From the cell containing the given text, extract its center point as [X, Y] coordinate. 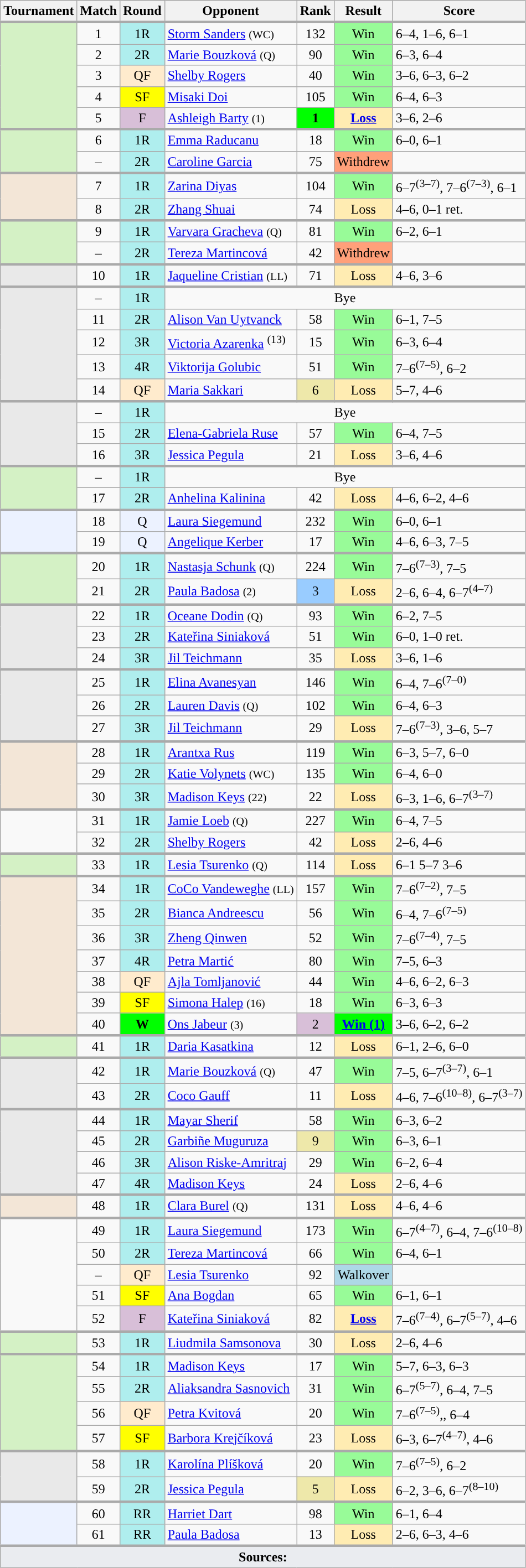
75 [316, 162]
Opponent [230, 12]
55 [99, 1389]
6–7(3–7), 7–6(7–3), 6–1 [459, 186]
157 [316, 889]
80 [316, 960]
81 [316, 231]
Victoria Azarenka (13) [230, 342]
82 [316, 1319]
33 [99, 865]
71 [316, 276]
6–4, 6–1 [459, 1254]
16 [99, 455]
Lesia Tsurenko (Q) [230, 865]
49 [99, 1230]
74 [316, 210]
50 [99, 1254]
6–0, 1–0 ret. [459, 637]
19 [99, 543]
32 [99, 843]
6–3, 1–6, 6–7(3–7) [459, 797]
36 [99, 938]
48 [99, 1206]
Match [99, 12]
Jamie Loeb (Q) [230, 821]
2–6, 6–3, 4–6 [459, 1535]
6–4, 6–0 [459, 773]
Zhang Shuai [230, 210]
Varvara Gracheva (Q) [230, 231]
Win (1) [363, 1024]
6–3, 6–2 [459, 1120]
27 [99, 729]
6–1, 7–5 [459, 319]
34 [99, 889]
Viktorija Golubic [230, 367]
Petra Kvitová [230, 1413]
Alison Van Uytvanck [230, 319]
37 [99, 960]
227 [316, 821]
Paula Badosa (2) [230, 591]
Storm Sanders (WC) [230, 33]
Caroline Garcia [230, 162]
Ashleigh Barty (1) [230, 118]
7–5, 6–7(3–7), 6–1 [459, 1071]
Katie Volynets (WC) [230, 773]
65 [316, 1296]
Garbiñe Muguruza [230, 1141]
66 [316, 1254]
7–6(7–3), 7–5 [459, 566]
5–7, 6–3, 6–3 [459, 1365]
135 [316, 773]
7–6(7–3), 3–6, 5–7 [459, 729]
25 [99, 682]
7–6(7–2), 7–5 [459, 889]
Sources: [263, 1557]
6–2, 3–6, 6–7(8–10) [459, 1489]
39 [99, 1003]
7 [99, 186]
104 [316, 186]
6–1, 2–6, 6–0 [459, 1047]
6–2, 6–1 [459, 231]
6–4, 1–6, 6–1 [459, 33]
105 [316, 97]
98 [316, 1513]
Oceane Dodin (Q) [230, 615]
Elena-Gabriela Ruse [230, 433]
Ons Jabeur (3) [230, 1024]
7–5, 6–3 [459, 960]
Nastasja Schunk (Q) [230, 566]
28 [99, 752]
Madison Keys (22) [230, 797]
Score [459, 12]
Barbora Krejčíková [230, 1439]
Karolína Plíšková [230, 1464]
Angelique Kerber [230, 543]
38 [99, 982]
6–7(5–7), 6–4, 7–5 [459, 1389]
Walkover [363, 1275]
Lesia Tsurenko [230, 1275]
4 [99, 97]
224 [316, 566]
7–6(7–4), 6–7(5–7), 4–6 [459, 1319]
Ajla Tomljanović [230, 982]
Paula Badosa [230, 1535]
Clara Burel (Q) [230, 1206]
60 [99, 1513]
4–6, 6–3, 7–5 [459, 543]
6–4, 7–6(7–5) [459, 913]
Coco Gauff [230, 1096]
Zheng Qinwen [230, 938]
6–1, 6–4 [459, 1513]
Harriet Dart [230, 1513]
6–4, 7–6(7–0) [459, 682]
Liudmila Samsonova [230, 1343]
46 [99, 1162]
Daria Kasatkina [230, 1047]
132 [316, 33]
102 [316, 705]
10 [99, 276]
Result [363, 12]
53 [99, 1343]
Maria Sakkari [230, 390]
114 [316, 865]
43 [99, 1096]
Elina Avanesyan [230, 682]
4–6, 4–6 [459, 1206]
7–6(7–4), 7–5 [459, 938]
Round [142, 12]
Simona Halep (16) [230, 1003]
119 [316, 752]
131 [316, 1206]
Jaqueline Cristian (LL) [230, 276]
4–6, 3–6 [459, 276]
8 [99, 210]
3–6, 2–6 [459, 118]
Mayar Sherif [230, 1120]
6–1, 6–1 [459, 1296]
CoCo Vandeweghe (LL) [230, 889]
14 [99, 390]
5–7, 4–6 [459, 390]
Anhelina Kalinina [230, 499]
6–7(4–7), 6–4, 7–6(10–8) [459, 1230]
6–2, 7–5 [459, 615]
6–3, 6–7(4–7), 4–6 [459, 1439]
W [142, 1024]
4–6, 6–2, 6–3 [459, 982]
2–6, 6–4, 6–7(4–7) [459, 591]
Rank [316, 12]
45 [99, 1141]
6–3, 6–1 [459, 1141]
Alison Riske-Amritraj [230, 1162]
6–3, 5–7, 6–0 [459, 752]
232 [316, 521]
26 [99, 705]
146 [316, 682]
4–6, 7–6(10–8), 6–7(3–7) [459, 1096]
Tournament [39, 12]
90 [316, 55]
41 [99, 1047]
Misaki Doi [230, 97]
Zarina Diyas [230, 186]
4–6, 6–2, 4–6 [459, 499]
Ana Bogdan [230, 1296]
Emma Raducanu [230, 141]
3–6, 4–6 [459, 455]
Aliaksandra Sasnovich [230, 1389]
6–1 5–7 3–6 [459, 865]
3–6, 6–2, 6–2 [459, 1024]
6–2, 6–4 [459, 1162]
3–6, 1–6 [459, 658]
93 [316, 615]
Petra Martić [230, 960]
59 [99, 1489]
6–3, 6–3 [459, 1003]
92 [316, 1275]
54 [99, 1365]
3–6, 6–3, 6–2 [459, 76]
7–6(7–5),, 6–4 [459, 1413]
173 [316, 1230]
Bianca Andreescu [230, 913]
Arantxa Rus [230, 752]
Lauren Davis (Q) [230, 705]
4–6, 0–1 ret. [459, 210]
61 [99, 1535]
